Search for the cell housing the specified text and yield its (x, y) center coordinate. 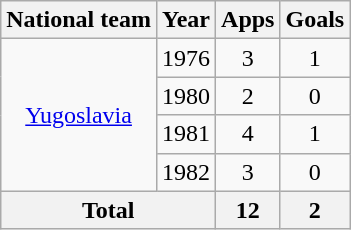
Total (108, 210)
Yugoslavia (79, 115)
Goals (315, 20)
Apps (248, 20)
1982 (186, 172)
1980 (186, 96)
12 (248, 210)
National team (79, 20)
Year (186, 20)
4 (248, 134)
1976 (186, 58)
1981 (186, 134)
